Locate the cell with the specified text and output its (X, Y) center coordinate. 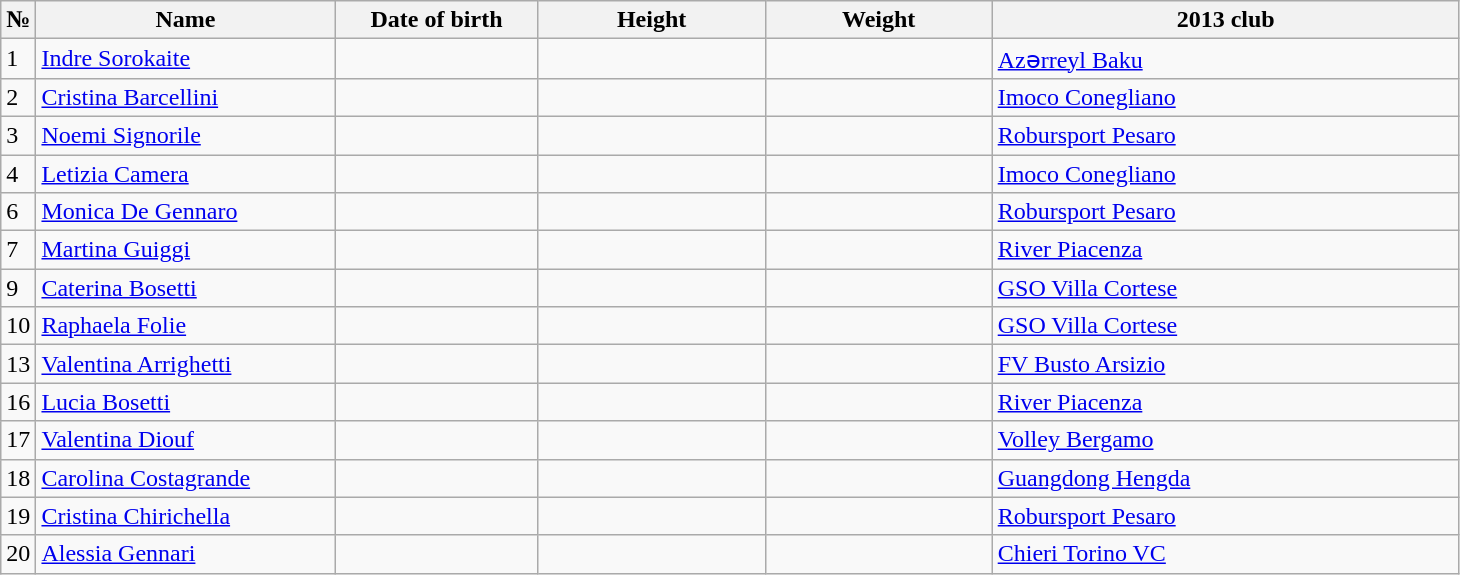
2013 club (1226, 20)
Name (186, 20)
2 (18, 97)
3 (18, 135)
Weight (878, 20)
FV Busto Arsizio (1226, 364)
Volley Bergamo (1226, 440)
Carolina Costagrande (186, 478)
Raphaela Folie (186, 326)
Noemi Signorile (186, 135)
Cristina Barcellini (186, 97)
Azərreyl Baku (1226, 59)
20 (18, 554)
Date of birth (436, 20)
6 (18, 212)
13 (18, 364)
9 (18, 288)
Valentina Arrighetti (186, 364)
Caterina Bosetti (186, 288)
Height (652, 20)
16 (18, 402)
19 (18, 516)
Cristina Chirichella (186, 516)
Indre Sorokaite (186, 59)
№ (18, 20)
Alessia Gennari (186, 554)
Monica De Gennaro (186, 212)
1 (18, 59)
Martina Guiggi (186, 250)
Valentina Diouf (186, 440)
10 (18, 326)
17 (18, 440)
18 (18, 478)
Lucia Bosetti (186, 402)
Chieri Torino VC (1226, 554)
7 (18, 250)
Letizia Camera (186, 173)
4 (18, 173)
Guangdong Hengda (1226, 478)
